Locate the cell with the specified text and output its [x, y] center coordinate. 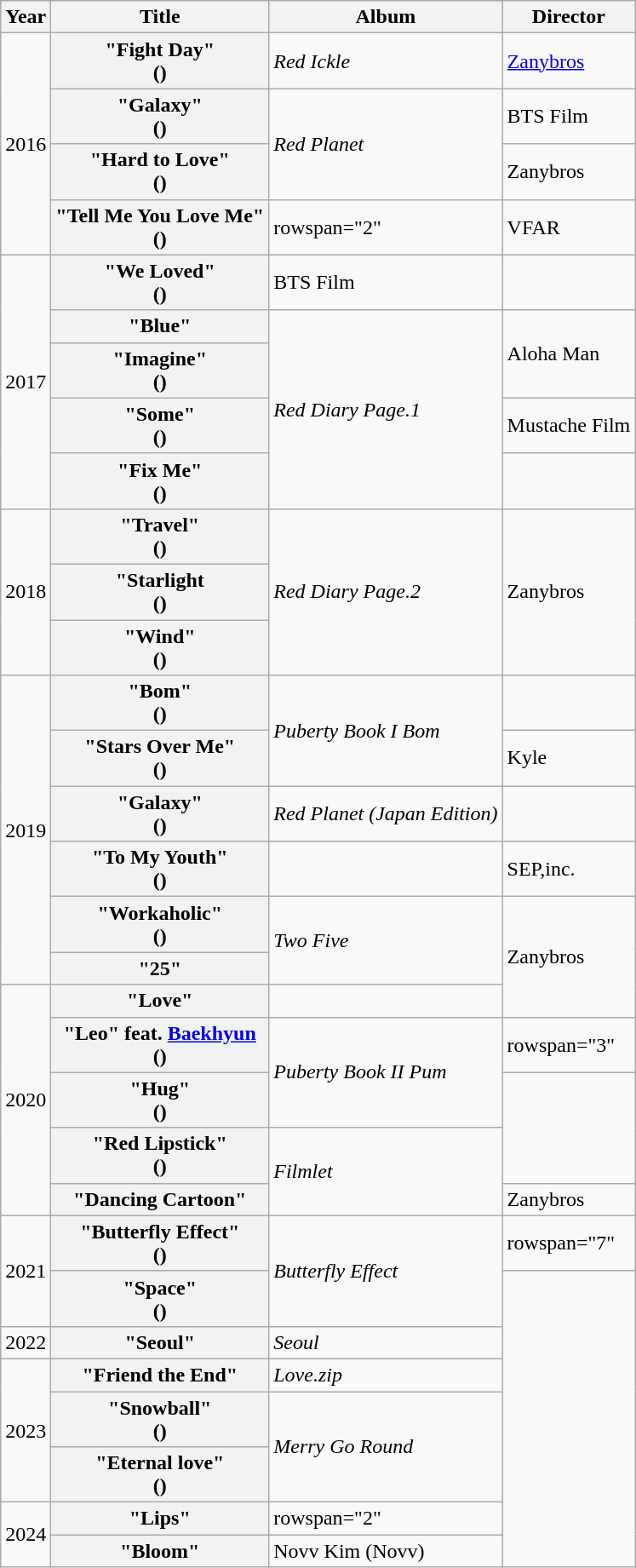
"Snowball"() [160, 1419]
"Stars Over Me"() [160, 758]
Puberty Book II Pum [386, 1072]
"Bloom" [160, 1551]
"Eternal love"() [160, 1475]
"Hug"() [160, 1100]
2022 [26, 1342]
rowspan="7" [569, 1243]
"Dancing Cartoon" [160, 1199]
"Space"() [160, 1298]
Kyle [569, 758]
"Hard to Love"() [160, 172]
"To My Youth"() [160, 869]
Red Diary Page.1 [386, 409]
2021 [26, 1271]
VFAR [569, 227]
Mustache Film [569, 426]
"Butterfly Effect"() [160, 1243]
Red Planet (Japan Edition) [386, 814]
Love.zip [386, 1375]
"Red Lipstick"() [160, 1155]
Title [160, 17]
"Leo" feat. Baekhyun() [160, 1044]
2017 [26, 382]
Seoul [386, 1342]
2016 [26, 144]
"Love" [160, 1001]
"Fight Day"() [160, 61]
"We Loved"() [160, 283]
Red Planet [386, 144]
"Blue" [160, 326]
Aloha Man [569, 354]
Red Diary Page.2 [386, 591]
"Wind" () [160, 647]
Filmlet [386, 1172]
Two Five [386, 940]
"Lips" [160, 1519]
Novv Kim (Novv) [386, 1551]
Puberty Book I Bom [386, 731]
"Friend the End" [160, 1375]
Butterfly Effect [386, 1271]
"Starlight() [160, 591]
Year [26, 17]
Album [386, 17]
"Workaholic"() [160, 925]
"Bom"() [160, 704]
"Fix Me"() [160, 480]
2020 [26, 1100]
"25" [160, 968]
2019 [26, 830]
2023 [26, 1430]
Red Ickle [386, 61]
"Some"() [160, 426]
"Tell Me You Love Me"() [160, 227]
Director [569, 17]
"Imagine" () [160, 370]
2018 [26, 591]
SEP,inc. [569, 869]
Merry Go Round [386, 1447]
"Travel"() [160, 537]
2024 [26, 1535]
rowspan="3" [569, 1044]
"Seoul" [160, 1342]
